Determine the (x, y) coordinate at the center of the cell enclosing the given text.  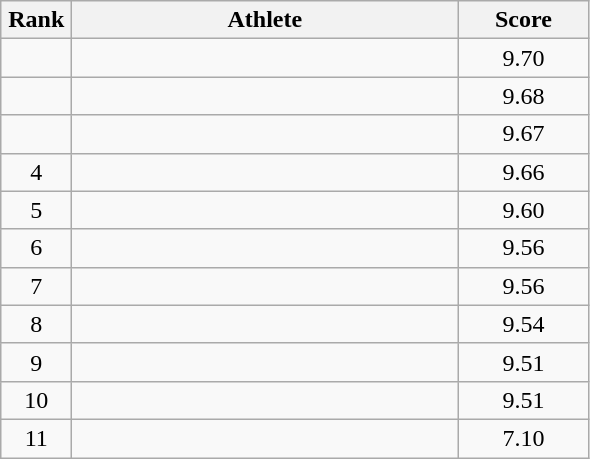
Score (524, 20)
9.67 (524, 134)
9.68 (524, 96)
7 (36, 286)
9.66 (524, 172)
8 (36, 324)
11 (36, 438)
4 (36, 172)
9.60 (524, 210)
9 (36, 362)
Rank (36, 20)
9.70 (524, 58)
Athlete (265, 20)
5 (36, 210)
10 (36, 400)
6 (36, 248)
9.54 (524, 324)
7.10 (524, 438)
